Extract the [X, Y] coordinate from the center of the cell holding the provided text.  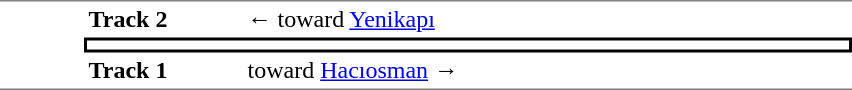
Track 1 [164, 71]
Track 2 [164, 19]
← toward Yenikapı [548, 19]
toward Hacıosman → [548, 71]
